For the text-containing cell, return its midpoint in (x, y) coordinate format. 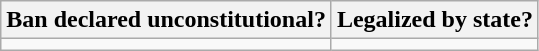
Ban declared unconstitutional? (166, 20)
Legalized by state? (434, 20)
